From the cell containing the given text, extract its center point as [x, y] coordinate. 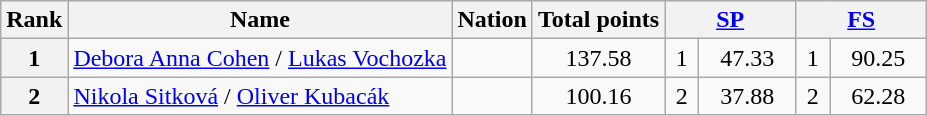
Name [260, 20]
100.16 [598, 96]
FS [862, 20]
137.58 [598, 58]
Debora Anna Cohen / Lukas Vochozka [260, 58]
62.28 [878, 96]
37.88 [748, 96]
47.33 [748, 58]
Nation [492, 20]
Total points [598, 20]
90.25 [878, 58]
Nikola Sitková / Oliver Kubacák [260, 96]
Rank [34, 20]
SP [730, 20]
